Capture the cell that displays the provided text and extract its [x, y] central coordinate. 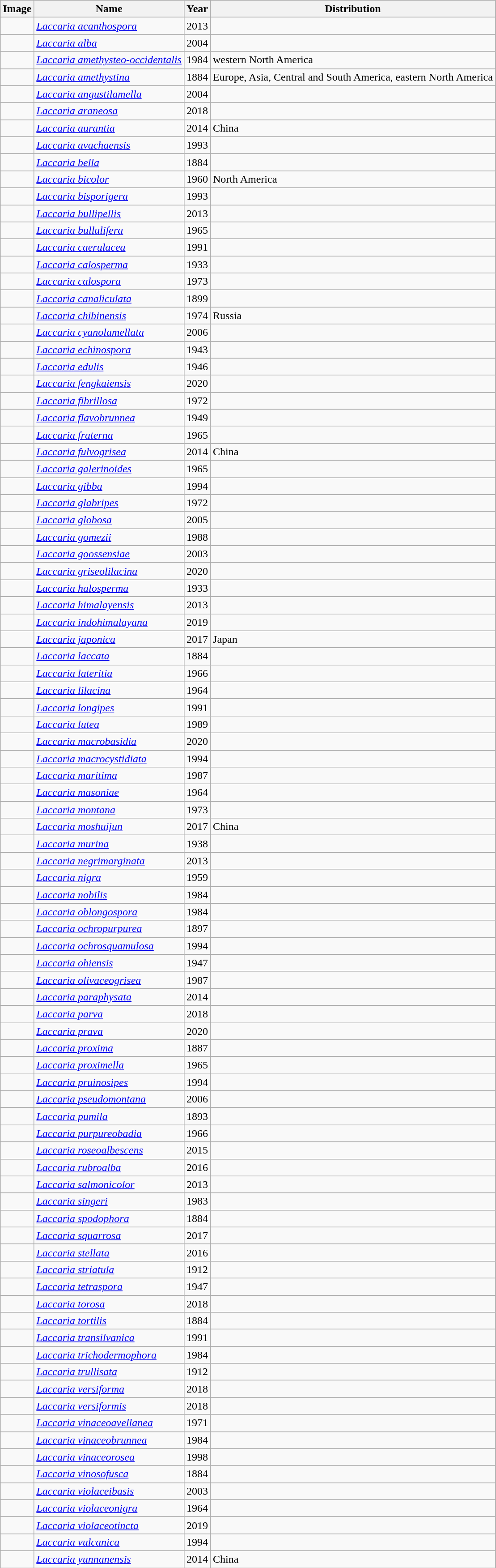
Laccaria amethystina [109, 77]
Laccaria torosa [109, 1304]
Laccaria chibinensis [109, 316]
Laccaria bullulifera [109, 231]
Laccaria violaceonigra [109, 1508]
Laccaria bullipellis [109, 214]
Laccaria globosa [109, 520]
Laccaria glabripes [109, 503]
Laccaria violaceibasis [109, 1491]
1946 [197, 367]
Laccaria violaceotincta [109, 1525]
Laccaria ochropurpurea [109, 929]
Laccaria canaliculata [109, 299]
1897 [197, 929]
Laccaria flavobrunnea [109, 418]
Laccaria fulvogrisea [109, 452]
Laccaria laccata [109, 656]
Laccaria paraphysata [109, 997]
1974 [197, 316]
Laccaria ohiensis [109, 963]
1960 [197, 179]
Laccaria moshuijun [109, 827]
Laccaria fibrillosa [109, 401]
Laccaria yunnanensis [109, 1559]
Laccaria vinaceobrunnea [109, 1440]
Laccaria vinaceoavellanea [109, 1423]
Laccaria vinaceorosea [109, 1457]
1887 [197, 1048]
1983 [197, 1201]
Laccaria prava [109, 1031]
Laccaria indohimalayana [109, 622]
Russia [353, 316]
Laccaria trichodermophora [109, 1355]
Laccaria gomezii [109, 537]
Laccaria macrobasidia [109, 741]
1989 [197, 724]
Laccaria masoniae [109, 793]
Laccaria nobilis [109, 895]
Laccaria aurantia [109, 128]
Laccaria versiformis [109, 1406]
Laccaria halosperma [109, 588]
Laccaria bella [109, 162]
Laccaria stellata [109, 1252]
Laccaria proxima [109, 1048]
Laccaria edulis [109, 367]
Laccaria fengkaiensis [109, 384]
Laccaria bicolor [109, 179]
Laccaria acanthospora [109, 26]
Europe, Asia, Central and South America, eastern North America [353, 77]
Image [17, 9]
Laccaria pseudomontana [109, 1099]
Laccaria araneosa [109, 111]
Laccaria olivaceogrisea [109, 980]
Laccaria echinospora [109, 350]
2005 [197, 520]
Laccaria montana [109, 810]
Laccaria griseolilacina [109, 571]
Laccaria tortilis [109, 1321]
1998 [197, 1457]
Laccaria longipes [109, 707]
Laccaria purpureobadia [109, 1133]
Laccaria calospora [109, 282]
Laccaria maritima [109, 776]
Laccaria bisporigera [109, 196]
1988 [197, 537]
Laccaria vulcanica [109, 1542]
Laccaria squarrosa [109, 1235]
1949 [197, 418]
Laccaria vinosofusca [109, 1474]
Laccaria negrimarginata [109, 861]
Laccaria galerinoides [109, 469]
Laccaria cyanolamellata [109, 333]
Laccaria oblongospora [109, 912]
Laccaria spodophora [109, 1218]
Laccaria versiforma [109, 1389]
western North America [353, 60]
North America [353, 179]
Laccaria nigra [109, 878]
Laccaria trullisata [109, 1372]
Laccaria tetraspora [109, 1286]
1938 [197, 844]
Laccaria caerulacea [109, 248]
1943 [197, 350]
Distribution [353, 9]
Laccaria goossensiae [109, 554]
Laccaria lutea [109, 724]
Laccaria pumila [109, 1116]
Laccaria angustilamella [109, 94]
Laccaria himalayensis [109, 605]
Laccaria striatula [109, 1269]
Laccaria singeri [109, 1201]
1959 [197, 878]
Laccaria calosperma [109, 265]
Laccaria alba [109, 43]
Year [197, 9]
Laccaria lilacina [109, 690]
Laccaria murina [109, 844]
Laccaria japonica [109, 639]
Laccaria rubroalba [109, 1167]
Laccaria salmonicolor [109, 1184]
1893 [197, 1116]
Laccaria pruinosipes [109, 1082]
Laccaria gibba [109, 486]
Laccaria transilvanica [109, 1338]
Laccaria ochrosquamulosa [109, 946]
Laccaria roseoalbescens [109, 1150]
Laccaria fraterna [109, 435]
Japan [353, 639]
1899 [197, 299]
Laccaria amethysteo-occidentalis [109, 60]
Name [109, 9]
1971 [197, 1423]
Laccaria lateritia [109, 673]
2015 [197, 1150]
Laccaria macrocystidiata [109, 759]
Laccaria parva [109, 1014]
Laccaria proximella [109, 1065]
Laccaria avachaensis [109, 145]
